Identify which cell holds the provided text, then report its (x, y) central coordinate. 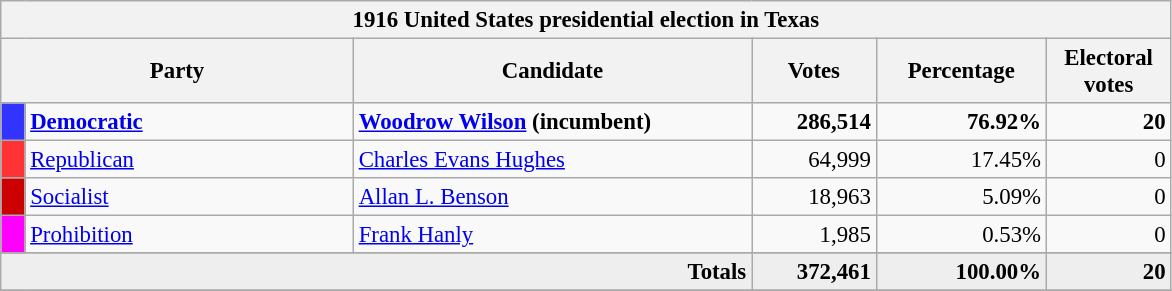
Republican (189, 160)
Frank Hanly (552, 235)
Woodrow Wilson (incumbent) (552, 122)
20 (1108, 122)
64,999 (814, 160)
Party (178, 72)
Candidate (552, 72)
Democratic (189, 122)
Electoral votes (1108, 72)
Prohibition (189, 235)
286,514 (814, 122)
Charles Evans Hughes (552, 160)
Socialist (189, 197)
0.53% (961, 235)
Allan L. Benson (552, 197)
1916 United States presidential election in Texas (586, 20)
17.45% (961, 160)
5.09% (961, 197)
Votes (814, 72)
18,963 (814, 197)
Percentage (961, 72)
1,985 (814, 235)
76.92% (961, 122)
